Find where the given text appears and provide that cell's center as (X, Y) coordinate. 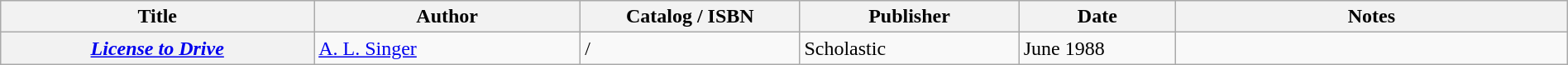
Notes (1372, 17)
June 1988 (1097, 48)
/ (690, 48)
Title (157, 17)
Date (1097, 17)
Publisher (910, 17)
Scholastic (910, 48)
Catalog / ISBN (690, 17)
A. L. Singer (447, 48)
License to Drive (157, 48)
Author (447, 17)
